Search for the cell housing the specified text and yield its [x, y] center coordinate. 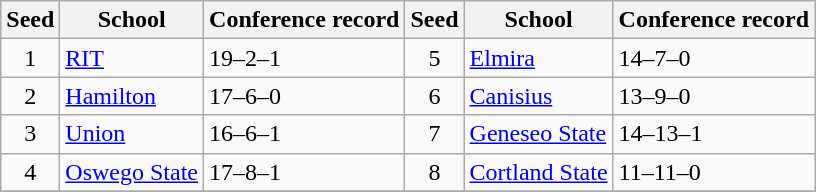
2 [30, 96]
14–13–1 [714, 134]
14–7–0 [714, 58]
8 [434, 172]
Geneseo State [538, 134]
Union [132, 134]
Canisius [538, 96]
RIT [132, 58]
1 [30, 58]
19–2–1 [304, 58]
3 [30, 134]
Hamilton [132, 96]
17–6–0 [304, 96]
4 [30, 172]
Elmira [538, 58]
11–11–0 [714, 172]
Oswego State [132, 172]
5 [434, 58]
Cortland State [538, 172]
7 [434, 134]
16–6–1 [304, 134]
6 [434, 96]
17–8–1 [304, 172]
13–9–0 [714, 96]
